Output the [X, Y] coordinate of the center of the cell containing the given text.  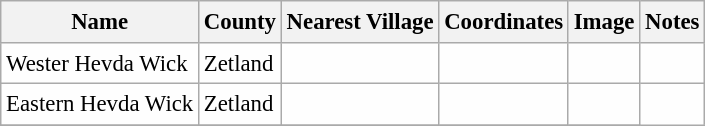
Eastern Hevda Wick [100, 104]
Image [604, 22]
Notes [672, 22]
Nearest Village [360, 22]
County [240, 22]
Wester Hevda Wick [100, 62]
Coordinates [504, 22]
Name [100, 22]
